Return the (X, Y) coordinate for the center point of the cell that contains the specified text.  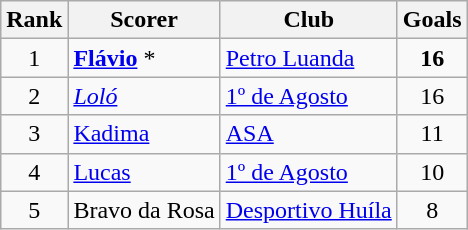
4 (34, 172)
10 (432, 172)
Club (308, 20)
ASA (308, 134)
8 (432, 210)
2 (34, 96)
1 (34, 58)
Goals (432, 20)
5 (34, 210)
Desportivo Huíla (308, 210)
Lucas (144, 172)
3 (34, 134)
Scorer (144, 20)
Rank (34, 20)
Flávio * (144, 58)
Petro Luanda (308, 58)
Loló (144, 96)
11 (432, 134)
Kadima (144, 134)
Bravo da Rosa (144, 210)
